From the cell containing the given text, extract its center point as (X, Y) coordinate. 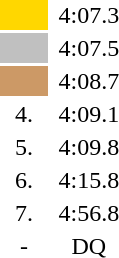
7. (24, 213)
5. (24, 147)
4. (24, 114)
6. (24, 180)
